Extract the (x, y) coordinate from the center of the cell holding the provided text.  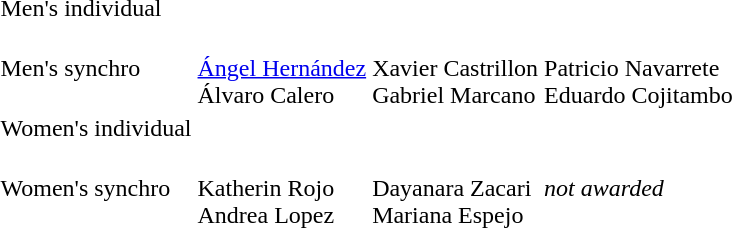
Xavier CastrillonGabriel Marcano (456, 68)
Ángel HernándezÁlvaro Calero (282, 68)
